Detect which cell encompasses the target text, then output its (x, y) center coordinate. 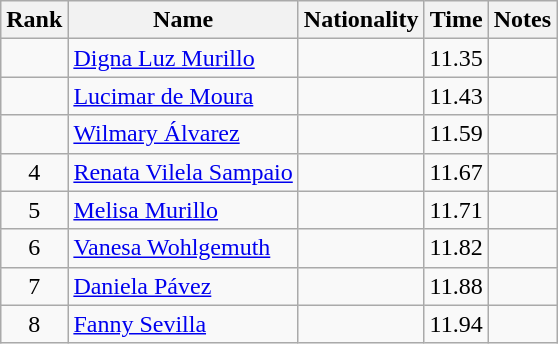
7 (34, 286)
Melisa Murillo (183, 210)
Renata Vilela Sampaio (183, 172)
Time (456, 20)
Vanesa Wohlgemuth (183, 248)
6 (34, 248)
11.35 (456, 58)
11.88 (456, 286)
8 (34, 324)
11.67 (456, 172)
11.71 (456, 210)
11.43 (456, 96)
Daniela Pávez (183, 286)
4 (34, 172)
Rank (34, 20)
11.59 (456, 134)
11.82 (456, 248)
Digna Luz Murillo (183, 58)
Lucimar de Moura (183, 96)
11.94 (456, 324)
Notes (522, 20)
Fanny Sevilla (183, 324)
Wilmary Álvarez (183, 134)
5 (34, 210)
Name (183, 20)
Nationality (361, 20)
